For the text-containing cell, return its midpoint in [X, Y] coordinate format. 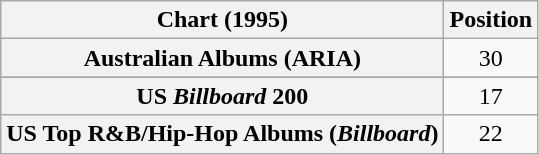
17 [491, 96]
30 [491, 58]
22 [491, 134]
US Top R&B/Hip-Hop Albums (Billboard) [222, 134]
Position [491, 20]
US Billboard 200 [222, 96]
Australian Albums (ARIA) [222, 58]
Chart (1995) [222, 20]
